Extract the (x, y) coordinate from the center of the cell holding the provided text.  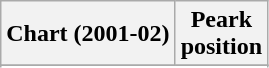
Chart (2001-02) (88, 34)
Pearkposition (221, 34)
